For the text-containing cell, return its midpoint in [x, y] coordinate format. 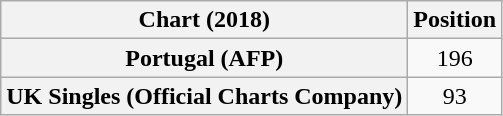
93 [455, 96]
196 [455, 58]
Position [455, 20]
Chart (2018) [204, 20]
Portugal (AFP) [204, 58]
UK Singles (Official Charts Company) [204, 96]
